Scan for the cell matching the given text and deliver its [X, Y] coordinate at center. 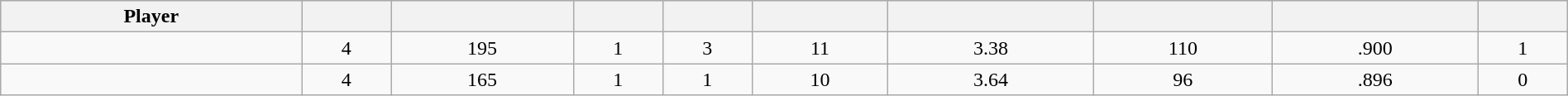
110 [1183, 48]
.900 [1376, 48]
3.64 [991, 79]
3 [707, 48]
0 [1523, 79]
195 [482, 48]
Player [151, 17]
11 [820, 48]
10 [820, 79]
165 [482, 79]
96 [1183, 79]
3.38 [991, 48]
.896 [1376, 79]
